Detect which cell encompasses the target text, then output its (X, Y) center coordinate. 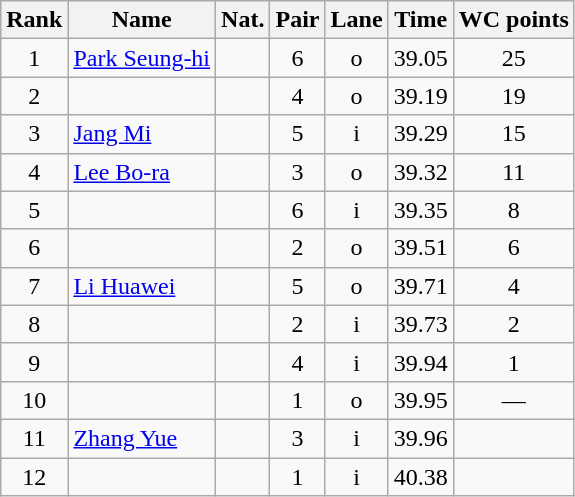
39.51 (420, 248)
40.38 (420, 477)
Li Huawei (142, 286)
39.73 (420, 324)
9 (34, 362)
Name (142, 20)
39.05 (420, 58)
39.95 (420, 400)
39.19 (420, 96)
12 (34, 477)
Jang Mi (142, 134)
Park Seung-hi (142, 58)
Lane (356, 20)
Lee Bo-ra (142, 172)
10 (34, 400)
WC points (514, 20)
— (514, 400)
39.32 (420, 172)
19 (514, 96)
Rank (34, 20)
39.35 (420, 210)
39.96 (420, 438)
39.29 (420, 134)
Time (420, 20)
7 (34, 286)
Zhang Yue (142, 438)
Nat. (243, 20)
15 (514, 134)
39.71 (420, 286)
25 (514, 58)
Pair (298, 20)
39.94 (420, 362)
